Provide the [X, Y] coordinate of the cell's center where the given text is located.  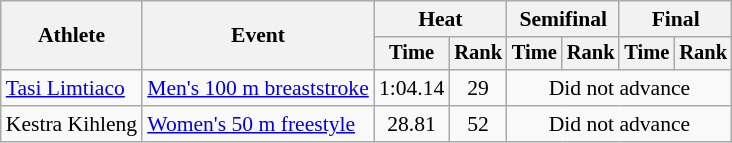
Semifinal [563, 19]
29 [478, 88]
Kestra Kihleng [72, 124]
Heat [440, 19]
Event [258, 36]
Men's 100 m breaststroke [258, 88]
52 [478, 124]
Women's 50 m freestyle [258, 124]
1:04.14 [412, 88]
28.81 [412, 124]
Tasi Limtiaco [72, 88]
Athlete [72, 36]
Final [675, 19]
